For the text-containing cell, return its midpoint in [X, Y] coordinate format. 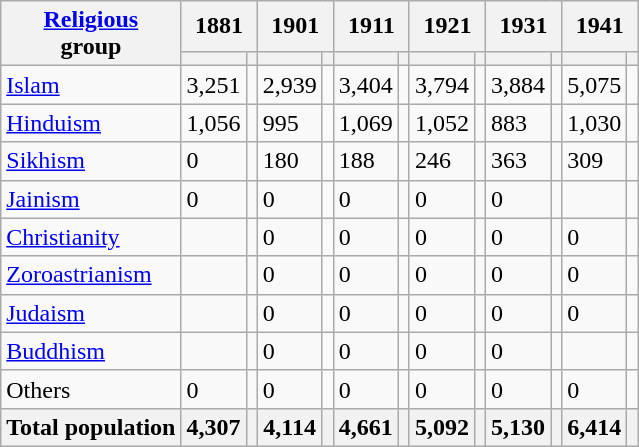
Religiousgroup [91, 34]
5,075 [594, 85]
3,251 [214, 85]
Total population [91, 427]
188 [366, 161]
363 [518, 161]
1,030 [594, 123]
3,404 [366, 85]
Hinduism [91, 123]
Buddhism [91, 351]
4,661 [366, 427]
1941 [600, 26]
Islam [91, 85]
1901 [295, 26]
995 [290, 123]
180 [290, 161]
Christianity [91, 237]
Judaism [91, 313]
1881 [219, 26]
1,069 [366, 123]
3,794 [442, 85]
309 [594, 161]
1,056 [214, 123]
1911 [371, 26]
1931 [524, 26]
2,939 [290, 85]
5,092 [442, 427]
5,130 [518, 427]
246 [442, 161]
Jainism [91, 199]
1,052 [442, 123]
6,414 [594, 427]
Others [91, 389]
1921 [447, 26]
4,307 [214, 427]
3,884 [518, 85]
Sikhism [91, 161]
883 [518, 123]
Zoroastrianism [91, 275]
4,114 [290, 427]
